Scan for the cell matching the given text and deliver its (X, Y) coordinate at center. 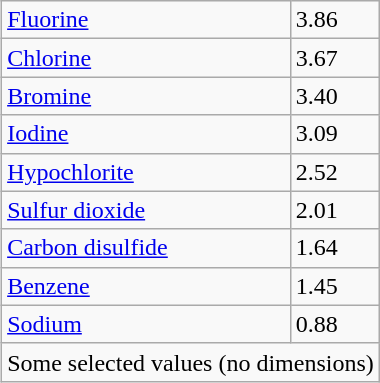
2.52 (334, 172)
Iodine (146, 134)
Benzene (146, 286)
3.40 (334, 96)
Sulfur dioxide (146, 210)
Fluorine (146, 20)
Bromine (146, 96)
2.01 (334, 210)
Chlorine (146, 58)
Hypochlorite (146, 172)
3.67 (334, 58)
0.88 (334, 324)
Sodium (146, 324)
1.45 (334, 286)
3.09 (334, 134)
Some selected values (no dimensions) (191, 362)
3.86 (334, 20)
1.64 (334, 248)
Carbon disulfide (146, 248)
